Extract the (x, y) coordinate from the center of the cell holding the provided text.  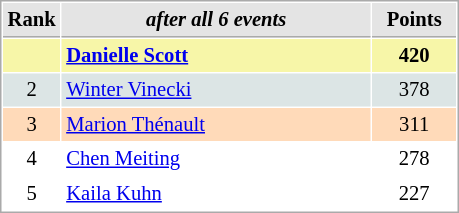
Danielle Scott (216, 56)
227 (414, 194)
5 (32, 194)
Marion Thénault (216, 124)
Kaila Kuhn (216, 194)
Chen Meiting (216, 158)
278 (414, 158)
after all 6 events (216, 20)
3 (32, 124)
Rank (32, 20)
378 (414, 90)
2 (32, 90)
Points (414, 20)
311 (414, 124)
420 (414, 56)
4 (32, 158)
Winter Vinecki (216, 90)
